Pinpoint the cell where the given text exists, returning its [x, y] midpoint coordinate. 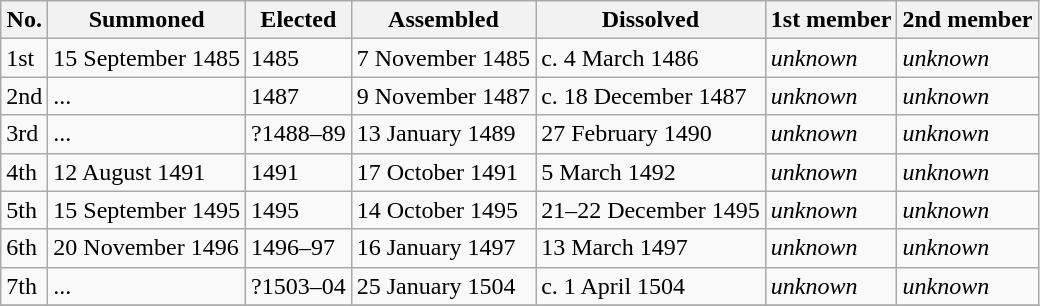
5 March 1492 [651, 172]
Dissolved [651, 20]
?1503–04 [299, 286]
13 March 1497 [651, 248]
2nd [24, 96]
3rd [24, 134]
9 November 1487 [443, 96]
1st [24, 58]
c. 18 December 1487 [651, 96]
15 September 1495 [147, 210]
20 November 1496 [147, 248]
25 January 1504 [443, 286]
15 September 1485 [147, 58]
21–22 December 1495 [651, 210]
14 October 1495 [443, 210]
7 November 1485 [443, 58]
5th [24, 210]
16 January 1497 [443, 248]
12 August 1491 [147, 172]
7th [24, 286]
1495 [299, 210]
13 January 1489 [443, 134]
Elected [299, 20]
17 October 1491 [443, 172]
27 February 1490 [651, 134]
Assembled [443, 20]
1496–97 [299, 248]
c. 1 April 1504 [651, 286]
2nd member [968, 20]
6th [24, 248]
4th [24, 172]
1485 [299, 58]
No. [24, 20]
1487 [299, 96]
1491 [299, 172]
Summoned [147, 20]
?1488–89 [299, 134]
c. 4 March 1486 [651, 58]
1st member [831, 20]
